Extract the [X, Y] coordinate from the center of the cell holding the provided text.  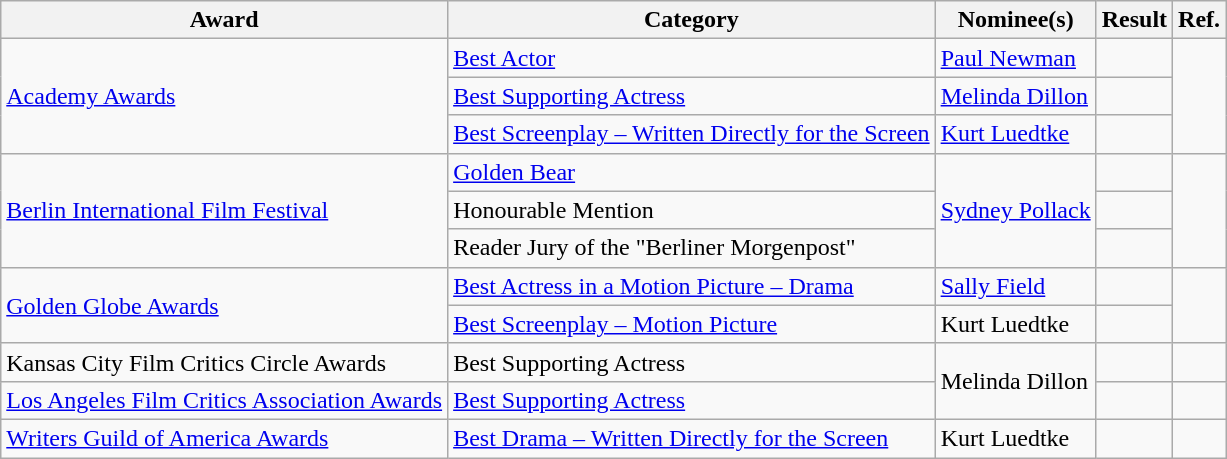
Reader Jury of the "Berliner Morgenpost" [692, 248]
Berlin International Film Festival [224, 210]
Honourable Mention [692, 210]
Writers Guild of America Awards [224, 438]
Result [1134, 20]
Golden Bear [692, 172]
Los Angeles Film Critics Association Awards [224, 400]
Best Actress in a Motion Picture – Drama [692, 286]
Best Actor [692, 58]
Golden Globe Awards [224, 305]
Award [224, 20]
Sally Field [1016, 286]
Academy Awards [224, 96]
Category [692, 20]
Best Drama – Written Directly for the Screen [692, 438]
Best Screenplay – Written Directly for the Screen [692, 134]
Paul Newman [1016, 58]
Nominee(s) [1016, 20]
Kansas City Film Critics Circle Awards [224, 362]
Best Screenplay – Motion Picture [692, 324]
Sydney Pollack [1016, 210]
Ref. [1200, 20]
